Return the [X, Y] coordinate for the center point of the cell that contains the specified text.  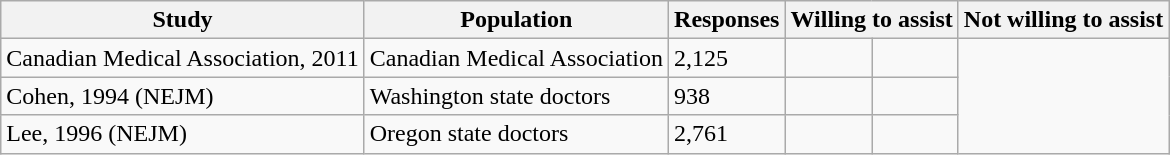
938 [727, 96]
Willing to assist [872, 20]
Study [182, 20]
Oregon state doctors [516, 134]
Population [516, 20]
Canadian Medical Association [516, 58]
Cohen, 1994 (NEJM) [182, 96]
Lee, 1996 (NEJM) [182, 134]
Responses [727, 20]
Canadian Medical Association, 2011 [182, 58]
Not willing to assist [1063, 20]
2,761 [727, 134]
Washington state doctors [516, 96]
2,125 [727, 58]
